Output the [X, Y] coordinate of the center of the cell containing the given text.  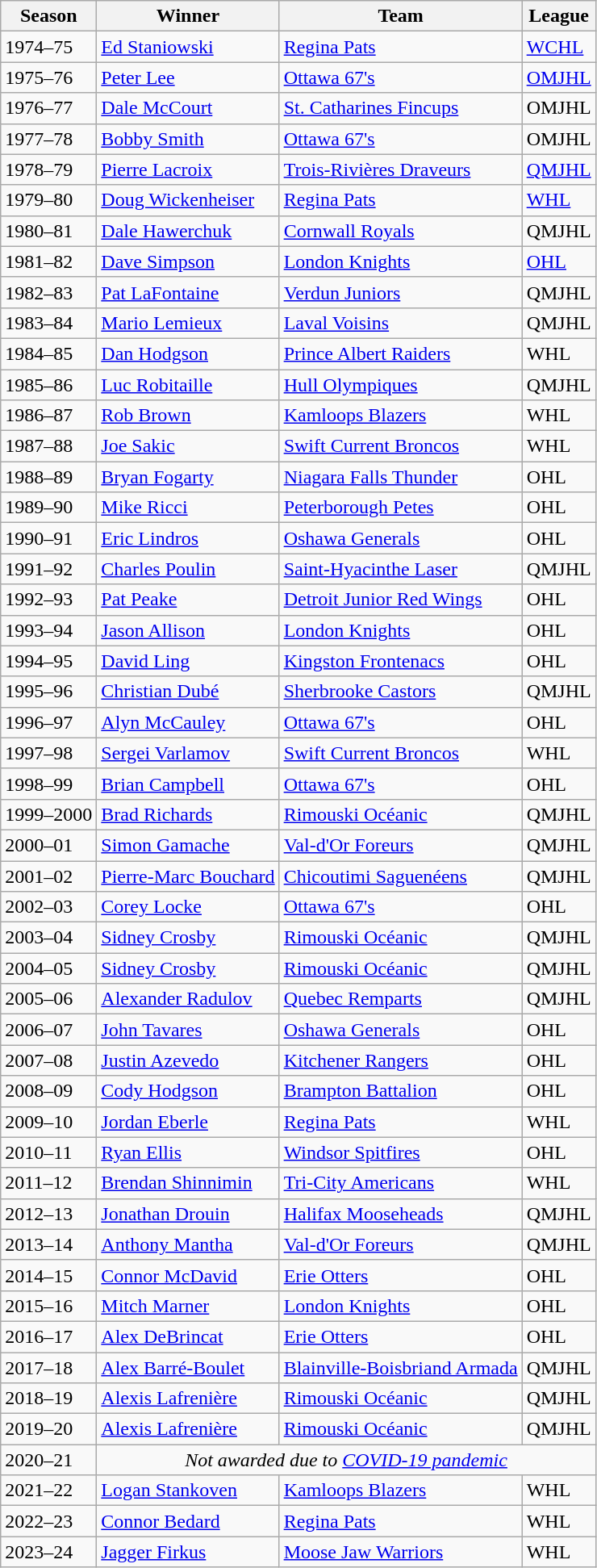
WCHL [558, 47]
1985–86 [48, 385]
Bobby Smith [188, 139]
2020–21 [48, 1460]
Kingston Frontenacs [400, 661]
Doug Wickenheiser [188, 200]
Alyn McCauley [188, 722]
1976–77 [48, 108]
1999–2000 [48, 814]
Verdun Juniors [400, 292]
Sergei Varlamov [188, 753]
2017–18 [48, 1368]
1993–94 [48, 630]
1975–76 [48, 77]
1979–80 [48, 200]
2012–13 [48, 1214]
2008–09 [48, 1091]
Pat LaFontaine [188, 292]
2005–06 [48, 999]
2018–19 [48, 1399]
1994–95 [48, 661]
Luc Robitaille [188, 385]
Team [400, 16]
Ed Staniowski [188, 47]
David Ling [188, 661]
1990–91 [48, 538]
2019–20 [48, 1429]
2022–23 [48, 1521]
Justin Azevedo [188, 1060]
2014–15 [48, 1275]
1989–90 [48, 508]
Chicoutimi Saguenéens [400, 876]
1998–99 [48, 784]
2015–16 [48, 1306]
Dan Hodgson [188, 353]
Simon Gamache [188, 845]
Mike Ricci [188, 508]
Dave Simpson [188, 261]
Mario Lemieux [188, 323]
Pat Peake [188, 600]
2010–11 [48, 1152]
Brad Richards [188, 814]
Rob Brown [188, 416]
Anthony Mantha [188, 1244]
Jason Allison [188, 630]
Quebec Remparts [400, 999]
Brian Campbell [188, 784]
1988–89 [48, 477]
Joe Sakic [188, 446]
Dale Hawerchuk [188, 231]
2023–24 [48, 1552]
1980–81 [48, 231]
1981–82 [48, 261]
Trois-Rivières Draveurs [400, 169]
Charles Poulin [188, 569]
Windsor Spitfires [400, 1152]
Alex Barré-Boulet [188, 1368]
Alex DeBrincat [188, 1336]
Kitchener Rangers [400, 1060]
Ryan Ellis [188, 1152]
Peterborough Petes [400, 508]
Detroit Junior Red Wings [400, 600]
Alexander Radulov [188, 999]
Jagger Firkus [188, 1552]
2021–22 [48, 1491]
Sherbrooke Castors [400, 692]
1992–93 [48, 600]
Niagara Falls Thunder [400, 477]
Laval Voisins [400, 323]
Logan Stankoven [188, 1491]
Tri-City Americans [400, 1183]
Eric Lindros [188, 538]
Season [48, 16]
1996–97 [48, 722]
Brendan Shinnimin [188, 1183]
2004–05 [48, 968]
1977–78 [48, 139]
Pierre-Marc Bouchard [188, 876]
1995–96 [48, 692]
Corey Locke [188, 907]
Connor Bedard [188, 1521]
Pierre Lacroix [188, 169]
2007–08 [48, 1060]
2011–12 [48, 1183]
1978–79 [48, 169]
Winner [188, 16]
2001–02 [48, 876]
Jordan Eberle [188, 1122]
1982–83 [48, 292]
Jonathan Drouin [188, 1214]
St. Catharines Fincups [400, 108]
2009–10 [48, 1122]
2016–17 [48, 1336]
Bryan Fogarty [188, 477]
Cody Hodgson [188, 1091]
Halifax Mooseheads [400, 1214]
Hull Olympiques [400, 385]
Not awarded due to COVID-19 pandemic [346, 1460]
Cornwall Royals [400, 231]
1974–75 [48, 47]
1987–88 [48, 446]
Blainville-Boisbriand Armada [400, 1368]
2003–04 [48, 938]
1984–85 [48, 353]
2006–07 [48, 1030]
Dale McCourt [188, 108]
2002–03 [48, 907]
Moose Jaw Warriors [400, 1552]
1991–92 [48, 569]
2000–01 [48, 845]
John Tavares [188, 1030]
Christian Dubé [188, 692]
Mitch Marner [188, 1306]
League [558, 16]
1997–98 [48, 753]
Brampton Battalion [400, 1091]
Peter Lee [188, 77]
Connor McDavid [188, 1275]
1986–87 [48, 416]
1983–84 [48, 323]
2013–14 [48, 1244]
Saint-Hyacinthe Laser [400, 569]
Prince Albert Raiders [400, 353]
